Determine the [X, Y] coordinate at the center of the cell enclosing the given text.  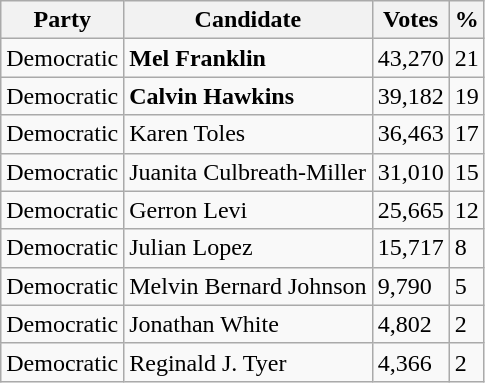
5 [466, 286]
21 [466, 58]
Gerron Levi [248, 210]
31,010 [410, 172]
Julian Lopez [248, 248]
Juanita Culbreath-Miller [248, 172]
25,665 [410, 210]
% [466, 20]
Karen Toles [248, 134]
Party [62, 20]
Jonathan White [248, 324]
17 [466, 134]
Reginald J. Tyer [248, 362]
9,790 [410, 286]
Calvin Hawkins [248, 96]
12 [466, 210]
4,366 [410, 362]
15,717 [410, 248]
Mel Franklin [248, 58]
Votes [410, 20]
43,270 [410, 58]
19 [466, 96]
4,802 [410, 324]
Candidate [248, 20]
39,182 [410, 96]
15 [466, 172]
Melvin Bernard Johnson [248, 286]
36,463 [410, 134]
8 [466, 248]
